Detect which cell encompasses the target text, then output its (x, y) center coordinate. 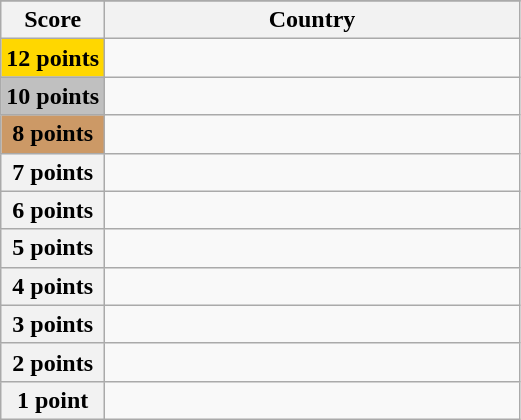
3 points (53, 324)
8 points (53, 134)
Country (312, 20)
1 point (53, 400)
Score (53, 20)
12 points (53, 58)
5 points (53, 248)
6 points (53, 210)
7 points (53, 172)
2 points (53, 362)
10 points (53, 96)
4 points (53, 286)
